Find where the given text appears and provide that cell's center as (x, y) coordinate. 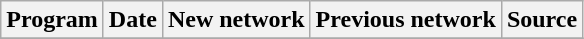
Program (52, 20)
Source (542, 20)
Date (132, 20)
Previous network (406, 20)
New network (236, 20)
